Locate the cell with the specified text and output its (x, y) center coordinate. 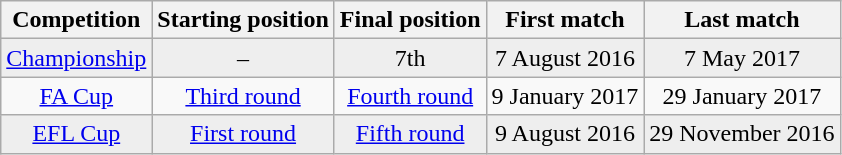
First match (565, 20)
7 August 2016 (565, 58)
7th (410, 58)
Fifth round (410, 134)
Fourth round (410, 96)
29 January 2017 (742, 96)
– (243, 58)
Third round (243, 96)
First round (243, 134)
Starting position (243, 20)
7 May 2017 (742, 58)
EFL Cup (76, 134)
FA Cup (76, 96)
9 January 2017 (565, 96)
Last match (742, 20)
Competition (76, 20)
29 November 2016 (742, 134)
Final position (410, 20)
9 August 2016 (565, 134)
Championship (76, 58)
